Find where the given text appears and provide that cell's center as [x, y] coordinate. 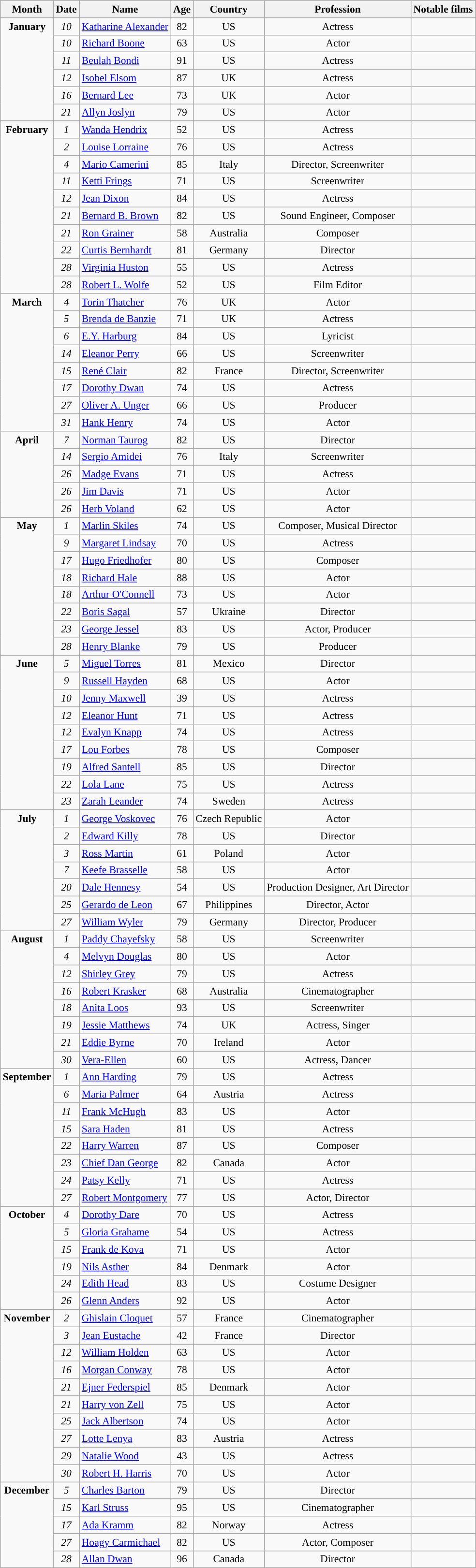
Dorothy Dare [125, 1215]
Mexico [228, 664]
Brenda de Banzie [125, 319]
Robert Montgomery [125, 1198]
Karl Struss [125, 1508]
Dorothy Dwan [125, 388]
February [27, 207]
Bernard B. Brown [125, 216]
Hoagy Carmichael [125, 1542]
Evalyn Knapp [125, 733]
Robert H. Harris [125, 1473]
Lotte Lenya [125, 1439]
96 [182, 1559]
Glenn Anders [125, 1301]
Actor, Director [338, 1198]
May [27, 586]
Bernard Lee [125, 95]
Hugo Friedhofer [125, 560]
Mario Camerini [125, 164]
Gerardo de Leon [125, 905]
88 [182, 578]
Madge Evans [125, 474]
Richard Hale [125, 578]
Jenny Maxwell [125, 698]
Eddie Byrne [125, 1043]
George Jessel [125, 630]
René Clair [125, 371]
Richard Boone [125, 44]
Vera-Ellen [125, 1060]
67 [182, 905]
Poland [228, 853]
Katharine Alexander [125, 27]
64 [182, 1095]
Director, Actor [338, 905]
Melvyn Douglas [125, 957]
Patsy Kelly [125, 1181]
Philippines [228, 905]
Jean Dixon [125, 199]
Alfred Santell [125, 767]
Arthur O'Connell [125, 595]
January [27, 70]
November [27, 1396]
Natalie Wood [125, 1456]
77 [182, 1198]
Country [228, 9]
Actor, Producer [338, 630]
Month [27, 9]
Frank McHugh [125, 1112]
Jean Eustache [125, 1335]
42 [182, 1335]
Norman Taurog [125, 440]
Harry Warren [125, 1146]
Actress, Singer [338, 1026]
Ron Grainer [125, 233]
Zarah Leander [125, 802]
Miguel Torres [125, 664]
Ann Harding [125, 1077]
Charles Barton [125, 1491]
Isobel Elsom [125, 78]
Ada Kramm [125, 1525]
61 [182, 853]
Keefe Brasselle [125, 870]
October [27, 1258]
Ireland [228, 1043]
Russell Hayden [125, 681]
Sara Haden [125, 1129]
Name [125, 9]
43 [182, 1456]
Herb Voland [125, 509]
Chief Dan George [125, 1163]
March [27, 363]
Paddy Chayefsky [125, 939]
20 [66, 888]
Ejner Federspiel [125, 1387]
Gloria Grahame [125, 1232]
Eleanor Hunt [125, 716]
92 [182, 1301]
91 [182, 61]
Nils Asther [125, 1267]
E.Y. Harburg [125, 337]
39 [182, 698]
Age [182, 9]
Oliver A. Unger [125, 406]
Morgan Conway [125, 1370]
Profession [338, 9]
Ukraine [228, 612]
Frank de Kova [125, 1249]
Sound Engineer, Composer [338, 216]
Beulah Bondi [125, 61]
Production Designer, Art Director [338, 888]
Film Editor [338, 285]
Boris Sagal [125, 612]
September [27, 1137]
Eleanor Perry [125, 354]
Harry von Zell [125, 1405]
Jim Davis [125, 492]
Louise Lorraine [125, 147]
Ghislain Cloquet [125, 1319]
Composer, Musical Director [338, 526]
29 [66, 1456]
Ketti Frings [125, 181]
Notable films [443, 9]
93 [182, 1008]
Robert Krasker [125, 991]
Allan Dwan [125, 1559]
William Holden [125, 1353]
June [27, 733]
August [27, 1000]
Sergio Amidei [125, 457]
William Wyler [125, 922]
Allyn Joslyn [125, 113]
Jack Albertson [125, 1421]
95 [182, 1508]
Anita Loos [125, 1008]
Lyricist [338, 337]
Virginia Huston [125, 268]
Marlin Skiles [125, 526]
55 [182, 268]
April [27, 474]
George Voskovec [125, 819]
62 [182, 509]
Margaret Lindsay [125, 543]
Robert L. Wolfe [125, 285]
Edward Killy [125, 836]
Curtis Bernhardt [125, 250]
Costume Designer [338, 1284]
Henry Blanke [125, 646]
Lola Lane [125, 784]
Actor, Composer [338, 1542]
Actress, Dancer [338, 1060]
Wanda Hendrix [125, 130]
60 [182, 1060]
Edith Head [125, 1284]
Torin Thatcher [125, 302]
Shirley Grey [125, 974]
Date [66, 9]
Czech Republic [228, 819]
Dale Hennesy [125, 888]
December [27, 1525]
Sweden [228, 802]
Hank Henry [125, 423]
Jessie Matthews [125, 1026]
July [27, 870]
Ross Martin [125, 853]
Norway [228, 1525]
Lou Forbes [125, 750]
Director, Producer [338, 922]
31 [66, 423]
Maria Palmer [125, 1095]
